Pinpoint the cell where the given text exists, returning its (X, Y) midpoint coordinate. 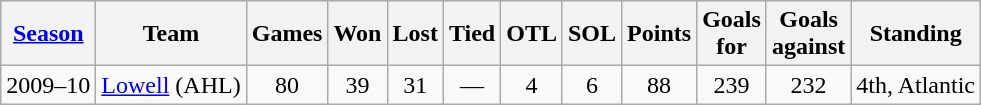
Tied (472, 34)
Goalsagainst (808, 34)
88 (660, 85)
39 (358, 85)
80 (287, 85)
SOL (592, 34)
31 (415, 85)
OTL (532, 34)
Points (660, 34)
4 (532, 85)
4th, Atlantic (916, 85)
— (472, 85)
Season (48, 34)
Team (171, 34)
2009–10 (48, 85)
Lowell (AHL) (171, 85)
Standing (916, 34)
6 (592, 85)
239 (732, 85)
Won (358, 34)
Lost (415, 34)
232 (808, 85)
Goalsfor (732, 34)
Games (287, 34)
